Extract the (X, Y) coordinate from the center of the cell holding the provided text.  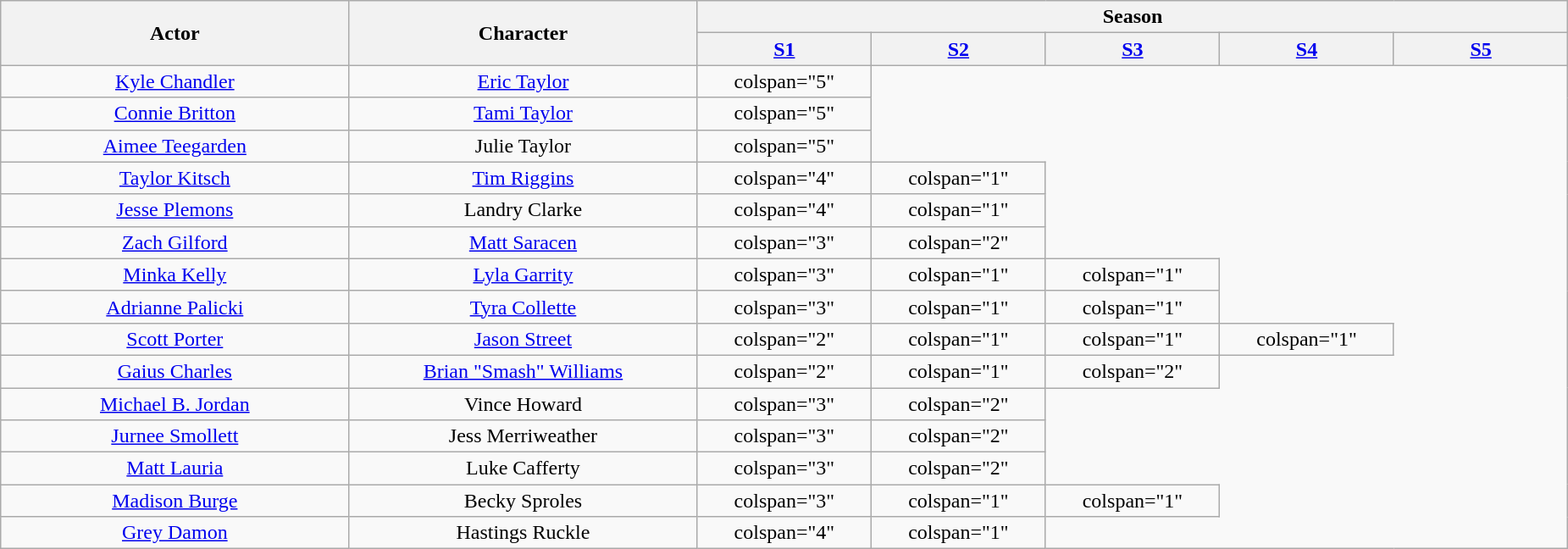
Jurnee Smollett (175, 436)
Madison Burge (175, 501)
S5 (1481, 49)
Luke Cafferty (524, 469)
Gaius Charles (175, 371)
Connie Britton (175, 114)
Grey Damon (175, 533)
Hastings Ruckle (524, 533)
Zach Gilford (175, 242)
Jess Merriweather (524, 436)
Actor (175, 33)
S1 (784, 49)
Landry Clarke (524, 210)
S2 (959, 49)
Eric Taylor (524, 81)
S4 (1307, 49)
Michael B. Jordan (175, 404)
Adrianne Palicki (175, 307)
Aimee Teegarden (175, 146)
Vince Howard (524, 404)
Jason Street (524, 339)
Becky Sproles (524, 501)
Character (524, 33)
Taylor Kitsch (175, 178)
Brian "Smash" Williams (524, 371)
Matt Lauria (175, 469)
Kyle Chandler (175, 81)
Tyra Collette (524, 307)
Tami Taylor (524, 114)
Jesse Plemons (175, 210)
Season (1133, 17)
Lyla Garrity (524, 274)
Scott Porter (175, 339)
Julie Taylor (524, 146)
S3 (1133, 49)
Matt Saracen (524, 242)
Tim Riggins (524, 178)
Minka Kelly (175, 274)
